Detect which cell encompasses the target text, then output its (X, Y) center coordinate. 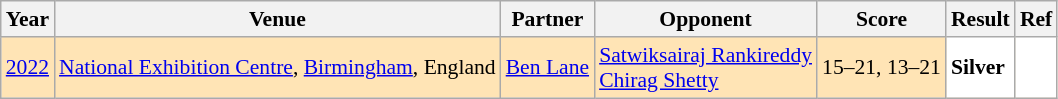
2022 (28, 68)
Satwiksairaj Rankireddy Chirag Shetty (706, 68)
Result (980, 19)
Silver (980, 68)
Year (28, 19)
National Exhibition Centre, Birmingham, England (278, 68)
Score (882, 19)
Ben Lane (548, 68)
Opponent (706, 19)
Partner (548, 19)
Ref (1036, 19)
Venue (278, 19)
15–21, 13–21 (882, 68)
